Extract the [X, Y] coordinate from the center of the cell holding the provided text.  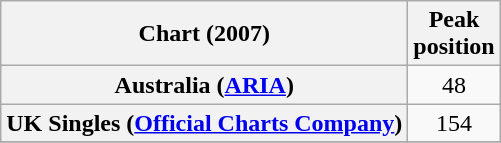
Peakposition [454, 34]
154 [454, 123]
Australia (ARIA) [204, 85]
Chart (2007) [204, 34]
UK Singles (Official Charts Company) [204, 123]
48 [454, 85]
